Locate the cell with the specified text and output its (x, y) center coordinate. 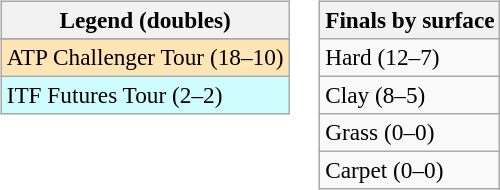
Finals by surface (410, 20)
Legend (doubles) (145, 20)
Hard (12–7) (410, 57)
ITF Futures Tour (2–2) (145, 95)
Clay (8–5) (410, 95)
Carpet (0–0) (410, 171)
ATP Challenger Tour (18–10) (145, 57)
Grass (0–0) (410, 133)
